Determine the [X, Y] coordinate at the center of the cell enclosing the given text.  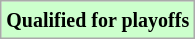
Qualified for playoffs [98, 20]
